Pinpoint the cell where the given text exists, returning its (X, Y) midpoint coordinate. 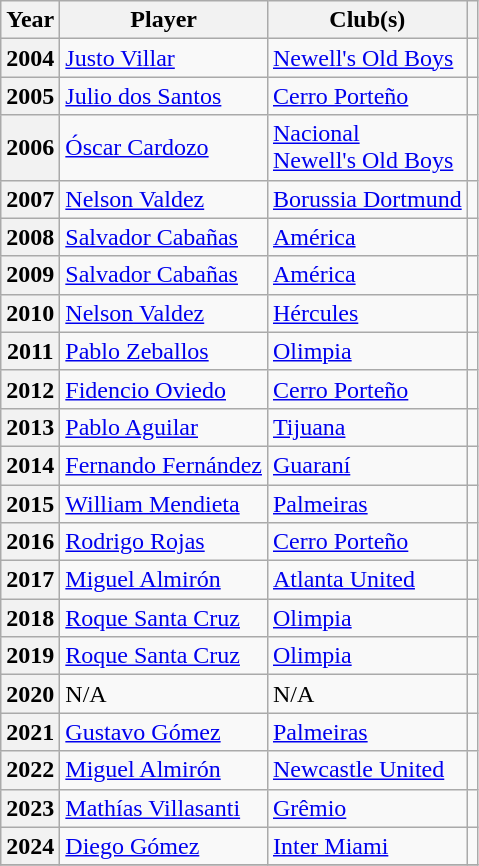
Nacional Newell's Old Boys (367, 148)
Justo Villar (164, 58)
2008 (30, 237)
Gustavo Gómez (164, 732)
Hércules (367, 313)
2018 (30, 618)
2024 (30, 846)
Grêmio (367, 808)
Mathías Villasanti (164, 808)
Year (30, 20)
Diego Gómez (164, 846)
Atlanta United (367, 580)
Borussia Dortmund (367, 199)
Tijuana (367, 427)
2012 (30, 389)
2007 (30, 199)
2011 (30, 351)
2013 (30, 427)
2005 (30, 96)
Óscar Cardozo (164, 148)
2009 (30, 275)
2010 (30, 313)
Rodrigo Rojas (164, 542)
2017 (30, 580)
Pablo Zeballos (164, 351)
2014 (30, 465)
Club(s) (367, 20)
Newcastle United (367, 770)
Julio dos Santos (164, 96)
Player (164, 20)
William Mendieta (164, 503)
2022 (30, 770)
Fidencio Oviedo (164, 389)
2016 (30, 542)
2020 (30, 694)
Inter Miami (367, 846)
2015 (30, 503)
Newell's Old Boys (367, 58)
Fernando Fernández (164, 465)
2004 (30, 58)
2023 (30, 808)
2019 (30, 656)
Pablo Aguilar (164, 427)
2006 (30, 148)
2021 (30, 732)
Guaraní (367, 465)
